Scan for the cell matching the given text and deliver its [x, y] coordinate at center. 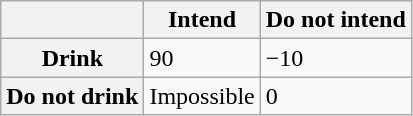
0 [336, 96]
Do not intend [336, 20]
−10 [336, 58]
Intend [202, 20]
Impossible [202, 96]
90 [202, 58]
Drink [72, 58]
Do not drink [72, 96]
